Return the (x, y) coordinate for the center point of the cell that contains the specified text.  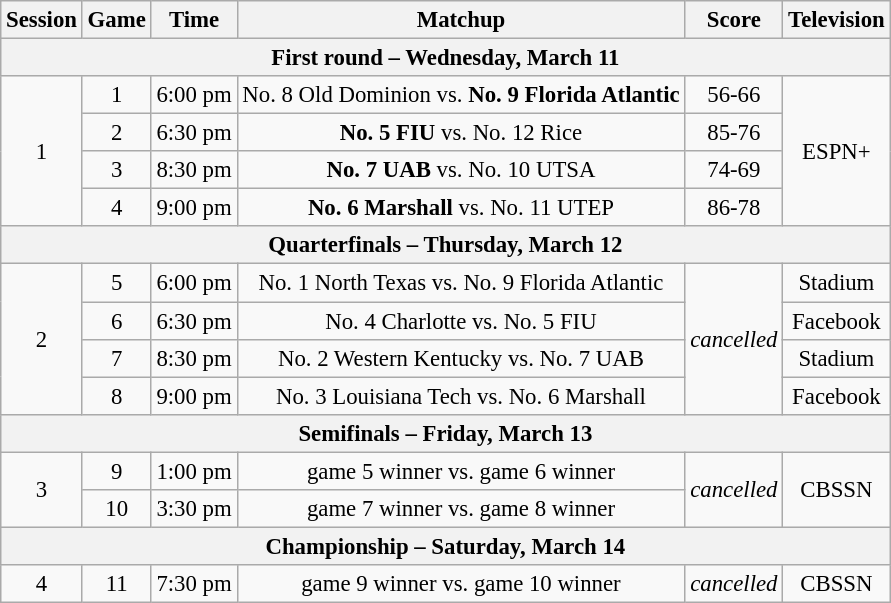
6 (116, 321)
8 (116, 396)
Quarterfinals – Thursday, March 12 (446, 245)
85-76 (734, 133)
7 (116, 358)
Championship – Saturday, March 14 (446, 546)
56-66 (734, 95)
No. 4 Charlotte vs. No. 5 FIU (461, 321)
Session (42, 20)
Score (734, 20)
First round – Wednesday, March 11 (446, 58)
Semifinals – Friday, March 13 (446, 433)
Game (116, 20)
No. 7 UAB vs. No. 10 UTSA (461, 170)
No. 5 FIU vs. No. 12 Rice (461, 133)
No. 3 Louisiana Tech vs. No. 6 Marshall (461, 396)
9 (116, 471)
game 9 winner vs. game 10 winner (461, 584)
74-69 (734, 170)
No. 6 Marshall vs. No. 11 UTEP (461, 208)
Time (194, 20)
7:30 pm (194, 584)
No. 2 Western Kentucky vs. No. 7 UAB (461, 358)
ESPN+ (836, 151)
game 7 winner vs. game 8 winner (461, 509)
No. 1 North Texas vs. No. 9 Florida Atlantic (461, 283)
No. 8 Old Dominion vs. No. 9 Florida Atlantic (461, 95)
86-78 (734, 208)
3:30 pm (194, 509)
game 5 winner vs. game 6 winner (461, 471)
Television (836, 20)
1:00 pm (194, 471)
5 (116, 283)
Matchup (461, 20)
10 (116, 509)
11 (116, 584)
